Extract the [X, Y] coordinate from the center of the cell holding the provided text.  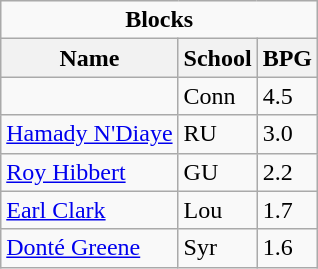
Roy Hibbert [90, 172]
Lou [218, 210]
GU [218, 172]
RU [218, 134]
1.7 [287, 210]
2.2 [287, 172]
BPG [287, 58]
Syr [218, 248]
Earl Clark [90, 210]
Blocks [160, 20]
3.0 [287, 134]
Donté Greene [90, 248]
Hamady N'Diaye [90, 134]
Conn [218, 96]
School [218, 58]
Name [90, 58]
4.5 [287, 96]
1.6 [287, 248]
